Identify which cell holds the provided text, then report its (x, y) central coordinate. 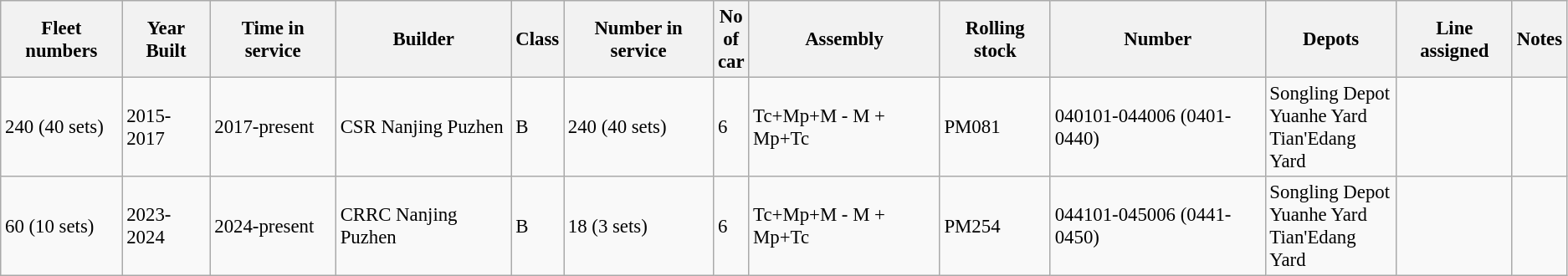
18 (3 sets) (639, 226)
Depots (1330, 39)
CSR Nanjing Puzhen (423, 127)
No of car (731, 39)
Line assigned (1454, 39)
044101-045006 (0441-0450) (1158, 226)
Year Built (166, 39)
2023-2024 (166, 226)
Number in service (639, 39)
Fleet numbers (62, 39)
60 (10 sets) (62, 226)
2017-present (273, 127)
Assembly (844, 39)
Notes (1540, 39)
CRRC Nanjing Puzhen (423, 226)
Rolling stock (995, 39)
040101-044006 (0401-0440) (1158, 127)
2015-2017 (166, 127)
2024-present (273, 226)
PM081 (995, 127)
Number (1158, 39)
Builder (423, 39)
PM254 (995, 226)
Time in service (273, 39)
Class (537, 39)
